Locate the cell with the specified text and output its (x, y) center coordinate. 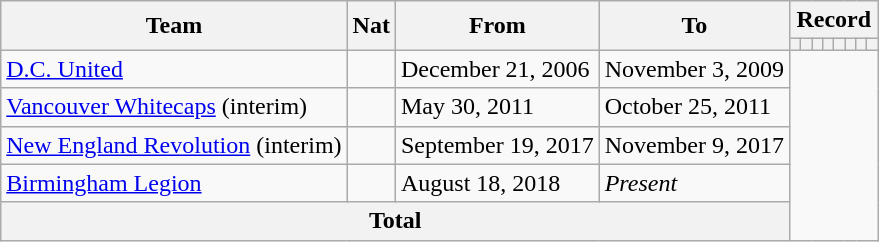
November 9, 2017 (694, 145)
September 19, 2017 (497, 145)
D.C. United (174, 69)
Vancouver Whitecaps (interim) (174, 107)
Total (396, 221)
August 18, 2018 (497, 183)
From (497, 26)
October 25, 2011 (694, 107)
December 21, 2006 (497, 69)
May 30, 2011 (497, 107)
November 3, 2009 (694, 69)
Present (694, 183)
Team (174, 26)
Nat (371, 26)
Birmingham Legion (174, 183)
Record (834, 20)
New England Revolution (interim) (174, 145)
To (694, 26)
